Determine the (x, y) coordinate at the center of the cell enclosing the given text.  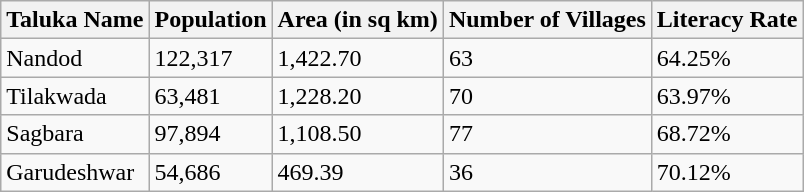
70.12% (727, 172)
1,108.50 (358, 134)
77 (547, 134)
63 (547, 58)
469.39 (358, 172)
Tilakwada (75, 96)
1,422.70 (358, 58)
Area (in sq km) (358, 20)
Literacy Rate (727, 20)
Nandod (75, 58)
Sagbara (75, 134)
122,317 (210, 58)
64.25% (727, 58)
Taluka Name (75, 20)
36 (547, 172)
68.72% (727, 134)
Population (210, 20)
1,228.20 (358, 96)
54,686 (210, 172)
70 (547, 96)
97,894 (210, 134)
Number of Villages (547, 20)
63.97% (727, 96)
63,481 (210, 96)
Garudeshwar (75, 172)
